Scan for the cell matching the given text and deliver its [x, y] coordinate at center. 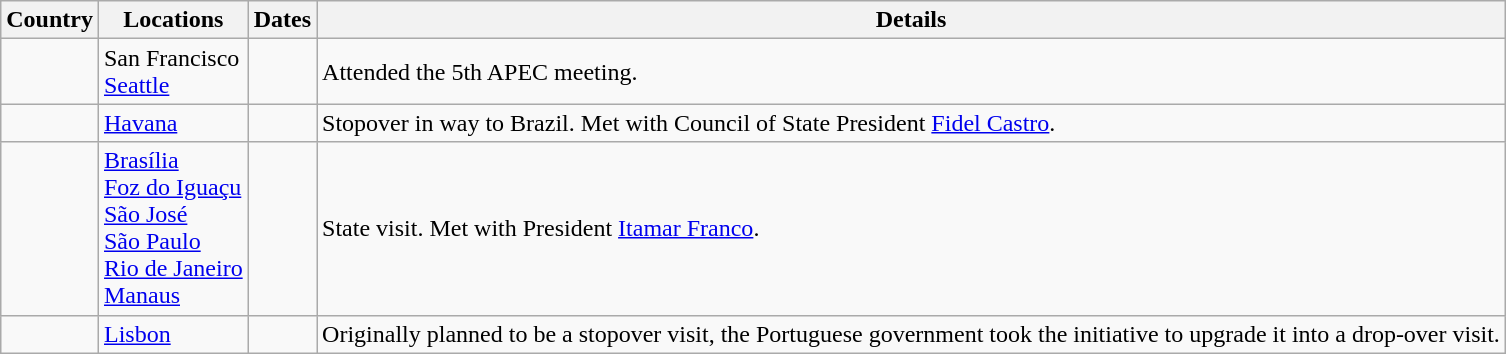
BrasíliaFoz do IguaçuSão JoséSão PauloRio de JaneiroManaus [173, 228]
Country [50, 20]
State visit. Met with President Itamar Franco. [912, 228]
Originally planned to be a stopover visit, the Portuguese government took the initiative to upgrade it into a drop-over visit. [912, 334]
Dates [282, 20]
Lisbon [173, 334]
Havana [173, 123]
Details [912, 20]
Locations [173, 20]
San FranciscoSeattle [173, 72]
Stopover in way to Brazil. Met with Council of State President Fidel Castro. [912, 123]
Attended the 5th APEC meeting. [912, 72]
